Pinpoint the cell where the given text exists, returning its (X, Y) midpoint coordinate. 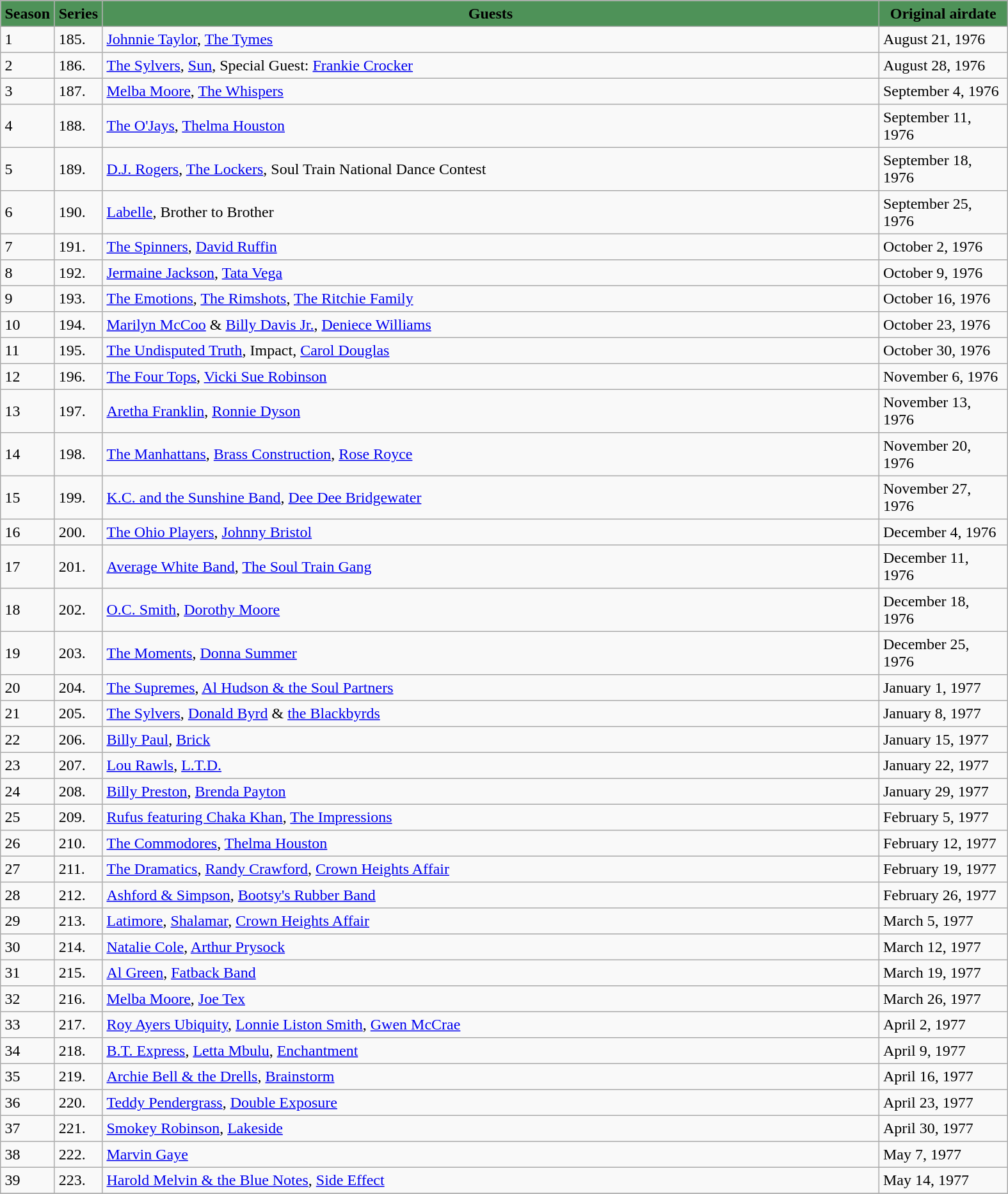
218. (78, 1051)
220. (78, 1102)
207. (78, 765)
Roy Ayers Ubiquity, Lonnie Liston Smith, Gwen McCrae (491, 1024)
April 16, 1977 (943, 1076)
25 (28, 817)
The Sylvers, Sun, Special Guest: Frankie Crocker (491, 65)
24 (28, 791)
Rufus featuring Chaka Khan, The Impressions (491, 817)
Aretha Franklin, Ronnie Dyson (491, 411)
March 19, 1977 (943, 972)
185. (78, 39)
The Moments, Donna Summer (491, 653)
194. (78, 325)
Jermaine Jackson, Tata Vega (491, 273)
Guests (491, 13)
The O'Jays, Thelma Houston (491, 126)
The Four Tops, Vicki Sue Robinson (491, 376)
38 (28, 1154)
March 26, 1977 (943, 999)
O.C. Smith, Dorothy Moore (491, 610)
34 (28, 1051)
October 23, 1976 (943, 325)
37 (28, 1128)
Ashford & Simpson, Bootsy's Rubber Band (491, 895)
204. (78, 688)
188. (78, 126)
May 14, 1977 (943, 1180)
Lou Rawls, L.T.D. (491, 765)
209. (78, 817)
214. (78, 947)
211. (78, 869)
12 (28, 376)
October 2, 1976 (943, 246)
206. (78, 739)
213. (78, 921)
202. (78, 610)
14 (28, 455)
The Ohio Players, Johnny Bristol (491, 532)
The Undisputed Truth, Impact, Carol Douglas (491, 350)
191. (78, 246)
B.T. Express, Letta Mbulu, Enchantment (491, 1051)
January 15, 1977 (943, 739)
217. (78, 1024)
198. (78, 455)
The Sylvers, Donald Byrd & the Blackbyrds (491, 713)
9 (28, 298)
33 (28, 1024)
208. (78, 791)
Natalie Cole, Arthur Prysock (491, 947)
13 (28, 411)
22 (28, 739)
205. (78, 713)
Average White Band, The Soul Train Gang (491, 567)
29 (28, 921)
September 11, 1976 (943, 126)
215. (78, 972)
November 20, 1976 (943, 455)
190. (78, 213)
10 (28, 325)
September 4, 1976 (943, 91)
3 (28, 91)
11 (28, 350)
January 1, 1977 (943, 688)
Original airdate (943, 13)
Series (78, 13)
April 9, 1977 (943, 1051)
The Manhattans, Brass Construction, Rose Royce (491, 455)
5 (28, 169)
December 11, 1976 (943, 567)
28 (28, 895)
October 9, 1976 (943, 273)
December 18, 1976 (943, 610)
Season (28, 13)
November 6, 1976 (943, 376)
February 5, 1977 (943, 817)
Smokey Robinson, Lakeside (491, 1128)
January 8, 1977 (943, 713)
1 (28, 39)
20 (28, 688)
187. (78, 91)
196. (78, 376)
March 5, 1977 (943, 921)
Johnnie Taylor, The Tymes (491, 39)
192. (78, 273)
35 (28, 1076)
222. (78, 1154)
219. (78, 1076)
195. (78, 350)
January 22, 1977 (943, 765)
December 25, 1976 (943, 653)
216. (78, 999)
December 4, 1976 (943, 532)
201. (78, 567)
January 29, 1977 (943, 791)
February 12, 1977 (943, 843)
February 19, 1977 (943, 869)
26 (28, 843)
February 26, 1977 (943, 895)
203. (78, 653)
D.J. Rogers, The Lockers, Soul Train National Dance Contest (491, 169)
39 (28, 1180)
2 (28, 65)
The Spinners, David Ruffin (491, 246)
36 (28, 1102)
4 (28, 126)
223. (78, 1180)
200. (78, 532)
17 (28, 567)
197. (78, 411)
Harold Melvin & the Blue Notes, Side Effect (491, 1180)
Marvin Gaye (491, 1154)
27 (28, 869)
30 (28, 947)
Melba Moore, The Whispers (491, 91)
7 (28, 246)
Archie Bell & the Drells, Brainstorm (491, 1076)
The Commodores, Thelma Houston (491, 843)
April 2, 1977 (943, 1024)
18 (28, 610)
199. (78, 497)
6 (28, 213)
Al Green, Fatback Band (491, 972)
Melba Moore, Joe Tex (491, 999)
19 (28, 653)
April 23, 1977 (943, 1102)
The Emotions, The Rimshots, The Ritchie Family (491, 298)
May 7, 1977 (943, 1154)
K.C. and the Sunshine Band, Dee Dee Bridgewater (491, 497)
March 12, 1977 (943, 947)
32 (28, 999)
The Supremes, Al Hudson & the Soul Partners (491, 688)
The Dramatics, Randy Crawford, Crown Heights Affair (491, 869)
Billy Preston, Brenda Payton (491, 791)
Labelle, Brother to Brother (491, 213)
23 (28, 765)
August 21, 1976 (943, 39)
Latimore, Shalamar, Crown Heights Affair (491, 921)
Marilyn McCoo & Billy Davis Jr., Deniece Williams (491, 325)
15 (28, 497)
September 25, 1976 (943, 213)
April 30, 1977 (943, 1128)
210. (78, 843)
Teddy Pendergrass, Double Exposure (491, 1102)
August 28, 1976 (943, 65)
November 13, 1976 (943, 411)
Billy Paul, Brick (491, 739)
221. (78, 1128)
November 27, 1976 (943, 497)
October 30, 1976 (943, 350)
16 (28, 532)
31 (28, 972)
21 (28, 713)
189. (78, 169)
October 16, 1976 (943, 298)
186. (78, 65)
September 18, 1976 (943, 169)
193. (78, 298)
212. (78, 895)
8 (28, 273)
